Pinpoint the cell where the given text exists, returning its [X, Y] midpoint coordinate. 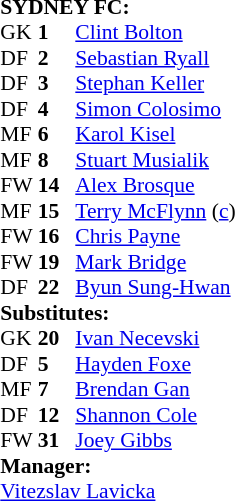
Stuart Musialik [155, 160]
Ivan Necevski [155, 339]
Clint Bolton [155, 33]
3 [57, 83]
20 [57, 339]
19 [57, 262]
14 [57, 185]
4 [57, 109]
31 [57, 441]
Substitutes: [118, 313]
12 [57, 415]
Manager: [118, 466]
Joey Gibbs [155, 441]
Hayden Foxe [155, 364]
Alex Brosque [155, 185]
1 [57, 33]
2 [57, 58]
15 [57, 211]
8 [57, 160]
Byun Sung-Hwan [155, 287]
16 [57, 237]
7 [57, 389]
Mark Bridge [155, 262]
Chris Payne [155, 237]
Stephan Keller [155, 83]
6 [57, 135]
Simon Colosimo [155, 109]
5 [57, 364]
Brendan Gan [155, 389]
22 [57, 287]
Shannon Cole [155, 415]
Karol Kisel [155, 135]
Terry McFlynn (c) [155, 211]
Sebastian Ryall [155, 58]
